Extract the [x, y] coordinate from the center of the cell holding the provided text.  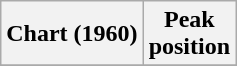
Peakposition [189, 34]
Chart (1960) [72, 34]
